Determine the [x, y] coordinate at the center of the cell enclosing the given text.  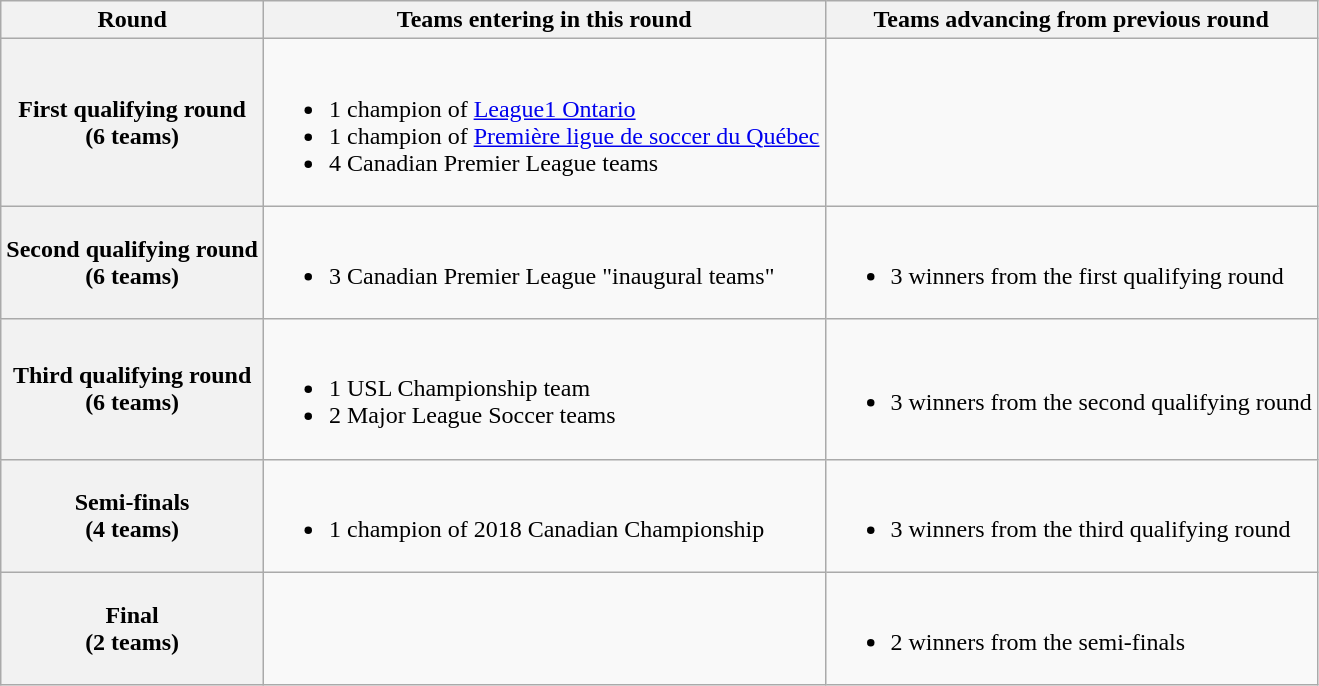
Round [132, 20]
Second qualifying round(6 teams) [132, 262]
3 winners from the second qualifying round [1071, 389]
3 winners from the first qualifying round [1071, 262]
1 champion of League1 Ontario1 champion of Première ligue de soccer du Québec4 Canadian Premier League teams [544, 122]
3 winners from the third qualifying round [1071, 516]
2 winners from the semi-finals [1071, 628]
Teams entering in this round [544, 20]
3 Canadian Premier League "inaugural teams" [544, 262]
1 USL Championship team2 Major League Soccer teams [544, 389]
Final(2 teams) [132, 628]
1 champion of 2018 Canadian Championship [544, 516]
Third qualifying round(6 teams) [132, 389]
First qualifying round(6 teams) [132, 122]
Semi-finals(4 teams) [132, 516]
Teams advancing from previous round [1071, 20]
